From the cell containing the given text, extract its center point as [x, y] coordinate. 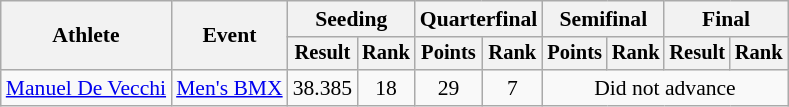
Event [230, 36]
Athlete [86, 36]
29 [448, 88]
Did not advance [664, 88]
7 [512, 88]
Seeding [352, 19]
Manuel De Vecchi [86, 88]
18 [386, 88]
38.385 [322, 88]
Men's BMX [230, 88]
Semifinal [603, 19]
Final [726, 19]
Quarterfinal [479, 19]
